Determine the [X, Y] coordinate at the center of the cell enclosing the given text.  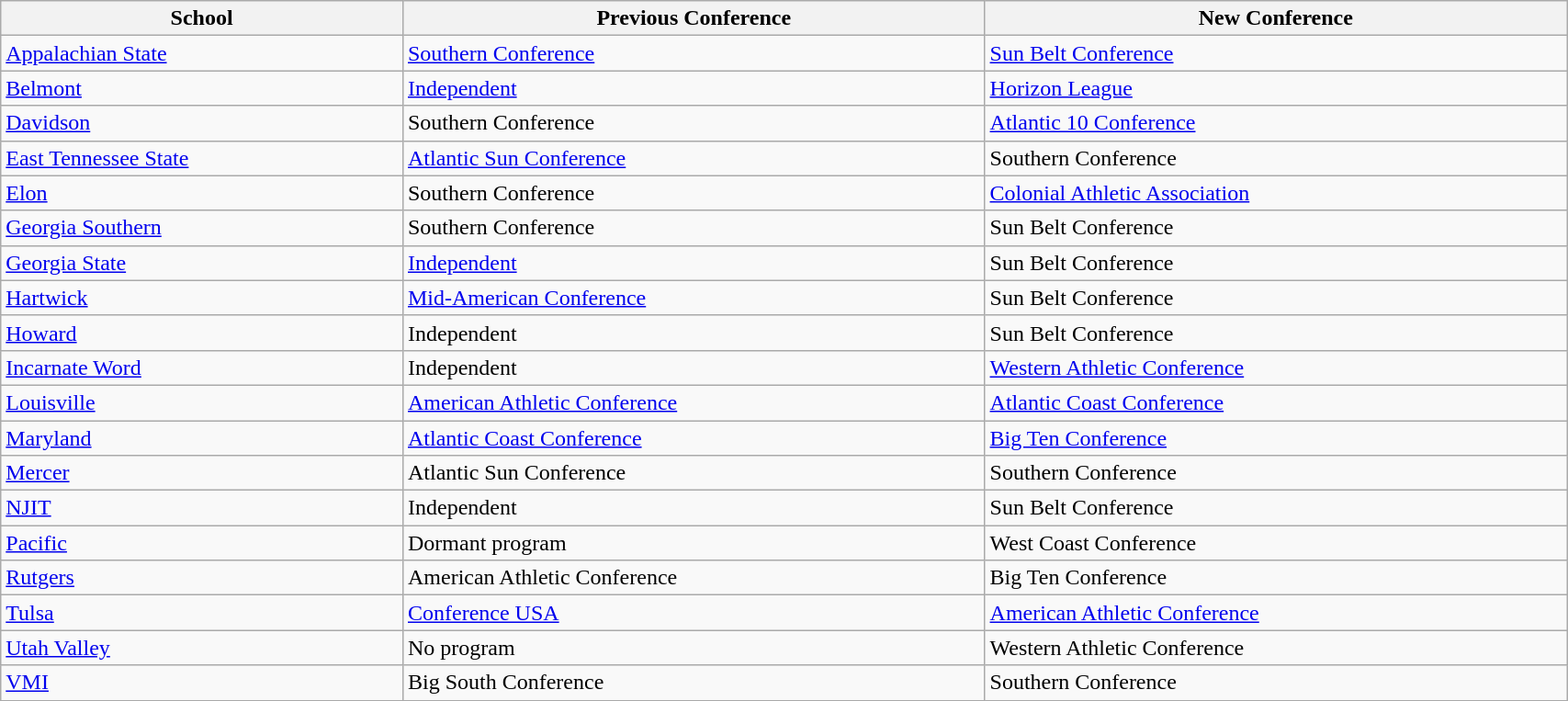
Davidson [202, 123]
Elon [202, 193]
Tulsa [202, 613]
Georgia State [202, 263]
VMI [202, 683]
Horizon League [1276, 88]
Hartwick [202, 298]
Maryland [202, 438]
East Tennessee State [202, 158]
Atlantic 10 Conference [1276, 123]
New Conference [1276, 18]
Big South Conference [694, 683]
Colonial Athletic Association [1276, 193]
Utah Valley [202, 648]
Appalachian State [202, 53]
School [202, 18]
Howard [202, 333]
Conference USA [694, 613]
Incarnate Word [202, 367]
Belmont [202, 88]
NJIT [202, 508]
Dormant program [694, 543]
Mid-American Conference [694, 298]
Georgia Southern [202, 228]
Rutgers [202, 578]
West Coast Conference [1276, 543]
Pacific [202, 543]
Mercer [202, 473]
No program [694, 648]
Previous Conference [694, 18]
Louisville [202, 402]
